Return (X, Y) of the center of cell containing provided text 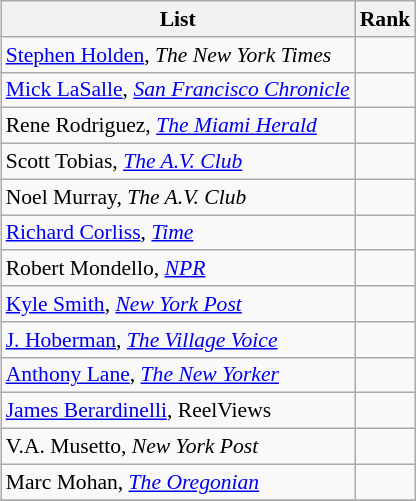
Noel Murray, The A.V. Club (178, 197)
Mick LaSalle, San Francisco Chronicle (178, 90)
Richard Corliss, Time (178, 232)
V.A. Musetto, New York Post (178, 446)
James Berardinelli, ReelViews (178, 411)
J. Hoberman, The Village Voice (178, 339)
List (178, 19)
Kyle Smith, New York Post (178, 304)
Marc Mohan, The Oregonian (178, 482)
Anthony Lane, The New Yorker (178, 375)
Rank (386, 19)
Rene Rodriguez, The Miami Herald (178, 126)
Stephen Holden, The New York Times (178, 54)
Robert Mondello, NPR (178, 268)
Scott Tobias, The A.V. Club (178, 161)
